Output the (x, y) coordinate of the center of the cell containing the given text.  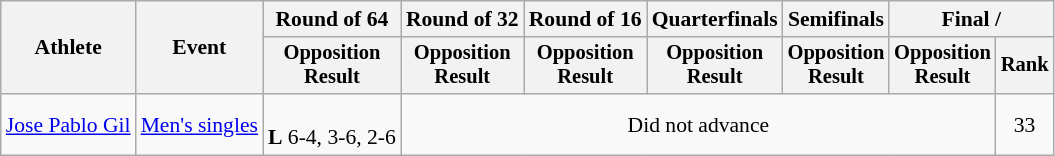
Final / (971, 19)
Event (200, 48)
Round of 64 (332, 19)
Semifinals (836, 19)
Athlete (68, 48)
Rank (1025, 66)
Round of 32 (462, 19)
Did not advance (698, 124)
Quarterfinals (715, 19)
Jose Pablo Gil (68, 124)
Round of 16 (586, 19)
33 (1025, 124)
Men's singles (200, 124)
L 6-4, 3-6, 2-6 (332, 124)
